Determine the (x, y) coordinate at the center of the cell enclosing the given text.  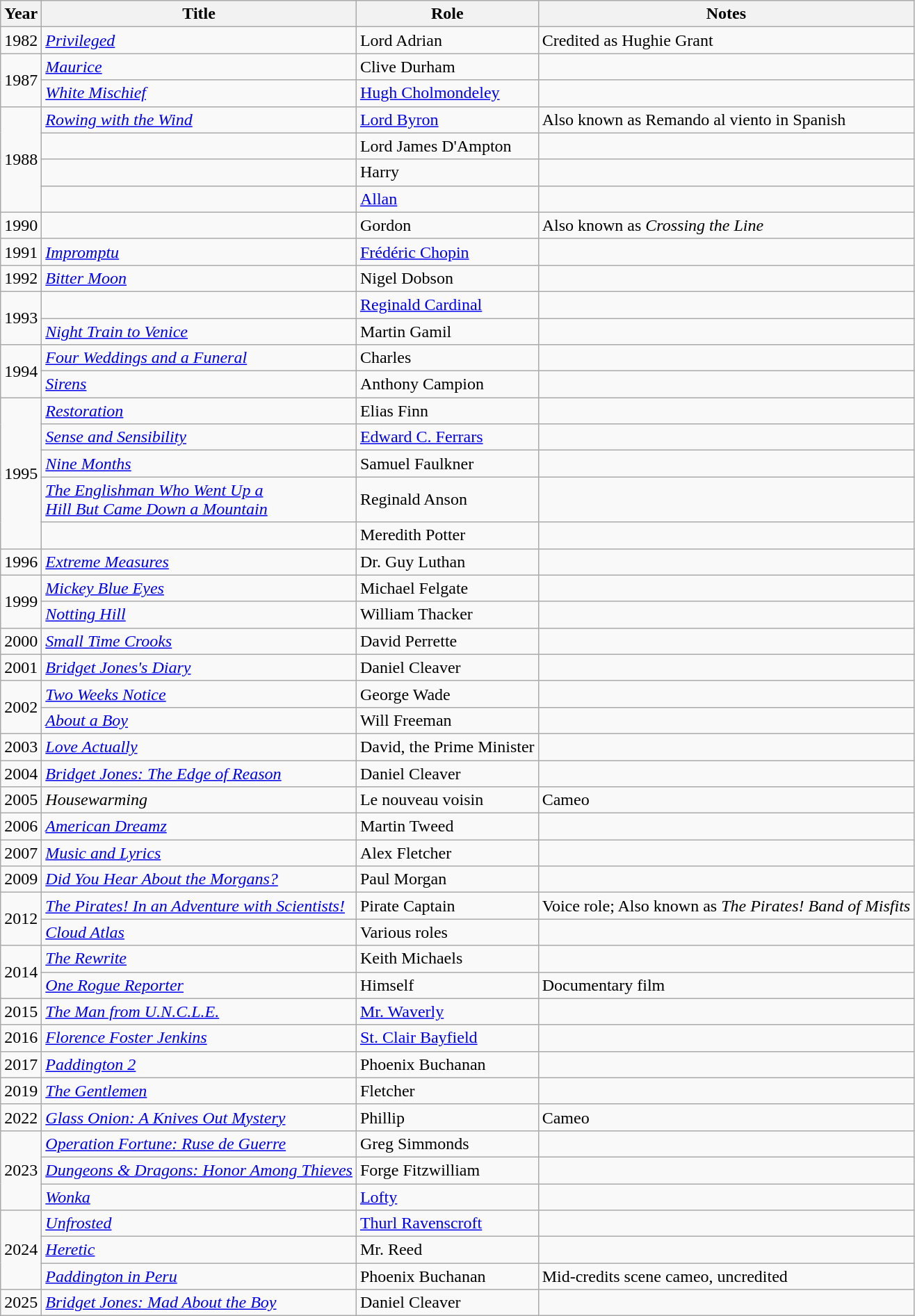
Restoration (199, 411)
Glass Onion: A Knives Out Mystery (199, 1117)
2019 (21, 1091)
Cloud Atlas (199, 932)
Alex Fletcher (447, 853)
White Mischief (199, 93)
Samuel Faulkner (447, 464)
Martin Gamil (447, 332)
Small Time Crooks (199, 641)
Did You Hear About the Morgans? (199, 879)
The Pirates! In an Adventure with Scientists! (199, 906)
Mr. Waverly (447, 1012)
Impromptu (199, 252)
Charles (447, 358)
Le nouveau voisin (447, 800)
Hugh Cholmondeley (447, 93)
2015 (21, 1012)
Rowing with the Wind (199, 120)
Mickey Blue Eyes (199, 588)
Phillip (447, 1117)
2009 (21, 879)
Love Actually (199, 747)
George Wade (447, 694)
Heretic (199, 1250)
Also known as Crossing the Line (726, 225)
1982 (21, 40)
Lord Byron (447, 120)
2014 (21, 972)
Music and Lyrics (199, 853)
Night Train to Venice (199, 332)
Sirens (199, 384)
The Man from U.N.C.L.E. (199, 1012)
1993 (21, 318)
Role (447, 14)
2003 (21, 747)
William Thacker (447, 615)
Privileged (199, 40)
Thurl Ravenscroft (447, 1224)
Lord Adrian (447, 40)
1987 (21, 80)
Frédéric Chopin (447, 252)
Documentary film (726, 985)
1999 (21, 601)
Notting Hill (199, 615)
Mid-credits scene cameo, uncredited (726, 1276)
Keith Michaels (447, 959)
2012 (21, 919)
Extreme Measures (199, 562)
Harry (447, 172)
2001 (21, 667)
Meredith Potter (447, 535)
1988 (21, 159)
Dr. Guy Luthan (447, 562)
1990 (21, 225)
Nine Months (199, 464)
2017 (21, 1064)
Bridget Jones: The Edge of Reason (199, 774)
1996 (21, 562)
1994 (21, 371)
Unfrosted (199, 1224)
David, the Prime Minister (447, 747)
2000 (21, 641)
Wonka (199, 1196)
2023 (21, 1170)
Notes (726, 14)
2007 (21, 853)
Himself (447, 985)
Greg Simmonds (447, 1144)
Maurice (199, 67)
Pirate Captain (447, 906)
Lofty (447, 1196)
Sense and Sensibility (199, 437)
Reginald Anson (447, 499)
Year (21, 14)
2006 (21, 827)
Will Freeman (447, 720)
Florence Foster Jenkins (199, 1038)
Reginald Cardinal (447, 304)
2022 (21, 1117)
Allan (447, 199)
Voice role; Also known as The Pirates! Band of Misfits (726, 906)
Dungeons & Dragons: Honor Among Thieves (199, 1170)
Mr. Reed (447, 1250)
Paul Morgan (447, 879)
About a Boy (199, 720)
Edward C. Ferrars (447, 437)
Forge Fitzwilliam (447, 1170)
Also known as Remando al viento in Spanish (726, 120)
One Rogue Reporter (199, 985)
Bridget Jones's Diary (199, 667)
St. Clair Bayfield (447, 1038)
Elias Finn (447, 411)
Paddington in Peru (199, 1276)
Clive Durham (447, 67)
Nigel Dobson (447, 278)
The Englishman Who Went Up a Hill But Came Down a Mountain (199, 499)
Operation Fortune: Ruse de Guerre (199, 1144)
Gordon (447, 225)
1992 (21, 278)
2025 (21, 1303)
Various roles (447, 932)
Michael Felgate (447, 588)
David Perrette (447, 641)
The Rewrite (199, 959)
1991 (21, 252)
1995 (21, 473)
2024 (21, 1250)
Fletcher (447, 1091)
The Gentlemen (199, 1091)
Anthony Campion (447, 384)
Martin Tweed (447, 827)
2005 (21, 800)
Paddington 2 (199, 1064)
2004 (21, 774)
Title (199, 14)
Bridget Jones: Mad About the Boy (199, 1303)
Lord James D'Ampton (447, 146)
Housewarming (199, 800)
American Dreamz (199, 827)
2002 (21, 707)
Credited as Hughie Grant (726, 40)
2016 (21, 1038)
Four Weddings and a Funeral (199, 358)
Two Weeks Notice (199, 694)
Bitter Moon (199, 278)
